Return the (X, Y) coordinate for the center point of the cell that contains the specified text.  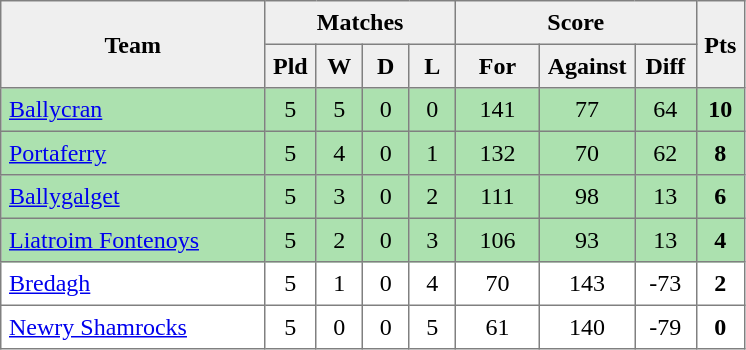
143 (586, 284)
D (385, 66)
77 (586, 110)
-73 (666, 284)
141 (497, 110)
Score (576, 23)
W (339, 66)
Bredagh (133, 284)
8 (720, 153)
106 (497, 240)
62 (666, 153)
140 (586, 327)
Diff (666, 66)
L (432, 66)
6 (720, 197)
98 (586, 197)
Ballycran (133, 110)
-79 (666, 327)
Pts (720, 44)
Liatroim Fontenoys (133, 240)
Ballygalget (133, 197)
Pld (290, 66)
64 (666, 110)
Against (586, 66)
10 (720, 110)
Portaferry (133, 153)
132 (497, 153)
Newry Shamrocks (133, 327)
Matches (360, 23)
61 (497, 327)
111 (497, 197)
Team (133, 44)
For (497, 66)
93 (586, 240)
